Pinpoint the cell where the given text exists, returning its (x, y) midpoint coordinate. 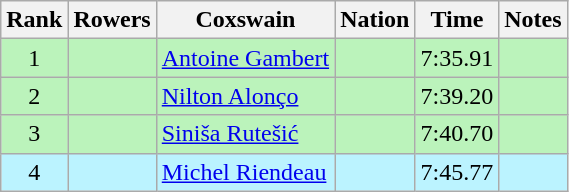
2 (34, 96)
Antoine Gambert (245, 58)
7:45.77 (457, 172)
Rank (34, 20)
1 (34, 58)
4 (34, 172)
Rowers (112, 20)
Coxswain (245, 20)
Michel Riendeau (245, 172)
3 (34, 134)
Nation (375, 20)
Time (457, 20)
7:39.20 (457, 96)
Nilton Alonço (245, 96)
Siniša Rutešić (245, 134)
Notes (533, 20)
7:40.70 (457, 134)
7:35.91 (457, 58)
